Detect which cell encompasses the target text, then output its [x, y] center coordinate. 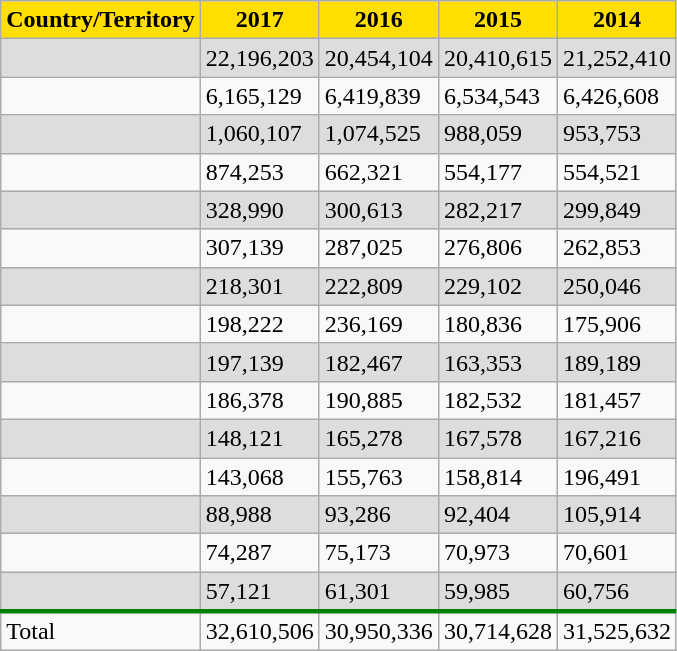
88,988 [260, 515]
182,532 [498, 400]
Country/Territory [100, 20]
307,139 [260, 248]
6,165,129 [260, 96]
105,914 [616, 515]
1,074,525 [378, 134]
953,753 [616, 134]
2017 [260, 20]
250,046 [616, 286]
70,601 [616, 553]
163,353 [498, 362]
874,253 [260, 172]
Total [100, 631]
282,217 [498, 210]
75,173 [378, 553]
6,419,839 [378, 96]
57,121 [260, 592]
186,378 [260, 400]
30,714,628 [498, 631]
6,534,543 [498, 96]
1,060,107 [260, 134]
662,321 [378, 172]
236,169 [378, 324]
988,059 [498, 134]
181,457 [616, 400]
59,985 [498, 592]
20,454,104 [378, 58]
70,973 [498, 553]
222,809 [378, 286]
180,836 [498, 324]
165,278 [378, 438]
196,491 [616, 477]
148,121 [260, 438]
229,102 [498, 286]
189,189 [616, 362]
167,578 [498, 438]
143,068 [260, 477]
20,410,615 [498, 58]
218,301 [260, 286]
22,196,203 [260, 58]
74,287 [260, 553]
175,906 [616, 324]
197,139 [260, 362]
299,849 [616, 210]
182,467 [378, 362]
31,525,632 [616, 631]
155,763 [378, 477]
21,252,410 [616, 58]
93,286 [378, 515]
6,426,608 [616, 96]
198,222 [260, 324]
92,404 [498, 515]
328,990 [260, 210]
2016 [378, 20]
300,613 [378, 210]
276,806 [498, 248]
287,025 [378, 248]
262,853 [616, 248]
32,610,506 [260, 631]
2014 [616, 20]
30,950,336 [378, 631]
190,885 [378, 400]
60,756 [616, 592]
158,814 [498, 477]
554,521 [616, 172]
554,177 [498, 172]
61,301 [378, 592]
167,216 [616, 438]
2015 [498, 20]
